Return [x, y] of the center of cell containing provided text 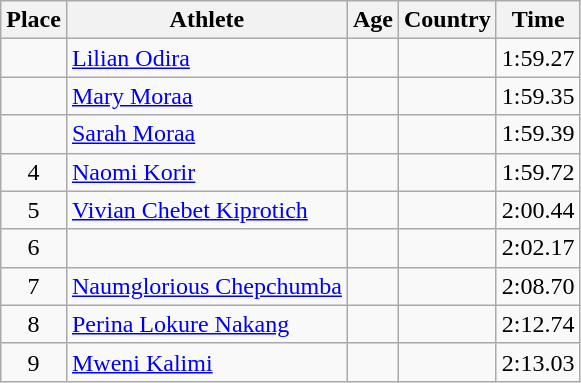
2:12.74 [538, 324]
Vivian Chebet Kiprotich [206, 210]
2:13.03 [538, 362]
2:02.17 [538, 248]
Place [34, 20]
Time [538, 20]
1:59.72 [538, 172]
Lilian Odira [206, 58]
7 [34, 286]
5 [34, 210]
Sarah Moraa [206, 134]
1:59.39 [538, 134]
Naumglorious Chepchumba [206, 286]
Mary Moraa [206, 96]
2:00.44 [538, 210]
6 [34, 248]
Athlete [206, 20]
Mweni Kalimi [206, 362]
9 [34, 362]
8 [34, 324]
Naomi Korir [206, 172]
1:59.27 [538, 58]
4 [34, 172]
Country [448, 20]
Age [372, 20]
1:59.35 [538, 96]
2:08.70 [538, 286]
Perina Lokure Nakang [206, 324]
